Output the (x, y) coordinate of the center of the cell containing the given text.  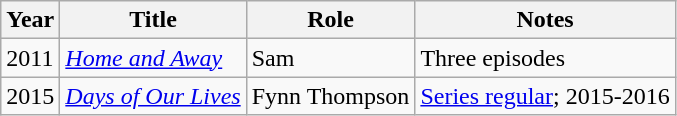
Three episodes (545, 58)
Title (153, 20)
Year (30, 20)
Days of Our Lives (153, 96)
Notes (545, 20)
Fynn Thompson (330, 96)
Sam (330, 58)
Series regular; 2015-2016 (545, 96)
2011 (30, 58)
Home and Away (153, 58)
Role (330, 20)
2015 (30, 96)
